Pinpoint the cell where the given text exists, returning its [X, Y] midpoint coordinate. 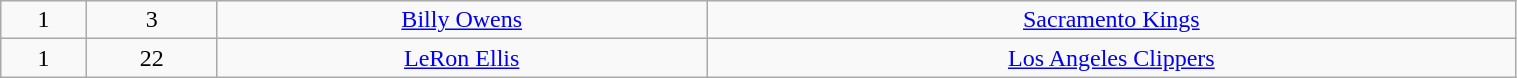
Los Angeles Clippers [1112, 58]
22 [151, 58]
Sacramento Kings [1112, 20]
Billy Owens [462, 20]
LeRon Ellis [462, 58]
3 [151, 20]
